Scan for the cell matching the given text and deliver its (X, Y) coordinate at center. 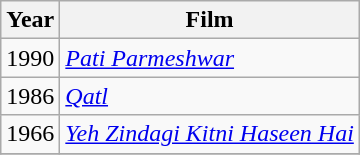
Film (210, 20)
Yeh Zindagi Kitni Haseen Hai (210, 134)
Year (30, 20)
Qatl (210, 96)
1990 (30, 58)
1966 (30, 134)
1986 (30, 96)
Pati Parmeshwar (210, 58)
